Output the [X, Y] coordinate of the center of the cell containing the given text.  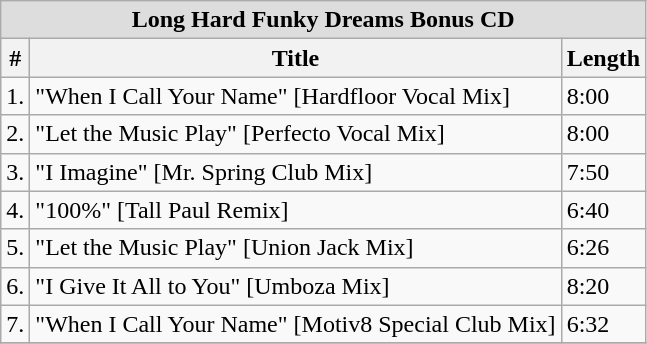
1. [16, 96]
"Let the Music Play" [Perfecto Vocal Mix] [296, 134]
3. [16, 172]
6:40 [603, 210]
2. [16, 134]
"I Imagine" [Mr. Spring Club Mix] [296, 172]
4. [16, 210]
"I Give It All to You" [Umboza Mix] [296, 286]
Long Hard Funky Dreams Bonus CD [324, 20]
6:32 [603, 324]
"When I Call Your Name" [Motiv8 Special Club Mix] [296, 324]
"100%" [Tall Paul Remix] [296, 210]
6:26 [603, 248]
7:50 [603, 172]
Title [296, 58]
"When I Call Your Name" [Hardfloor Vocal Mix] [296, 96]
5. [16, 248]
7. [16, 324]
Length [603, 58]
6. [16, 286]
"Let the Music Play" [Union Jack Mix] [296, 248]
# [16, 58]
8:20 [603, 286]
